Locate the cell with the specified text and output its [x, y] center coordinate. 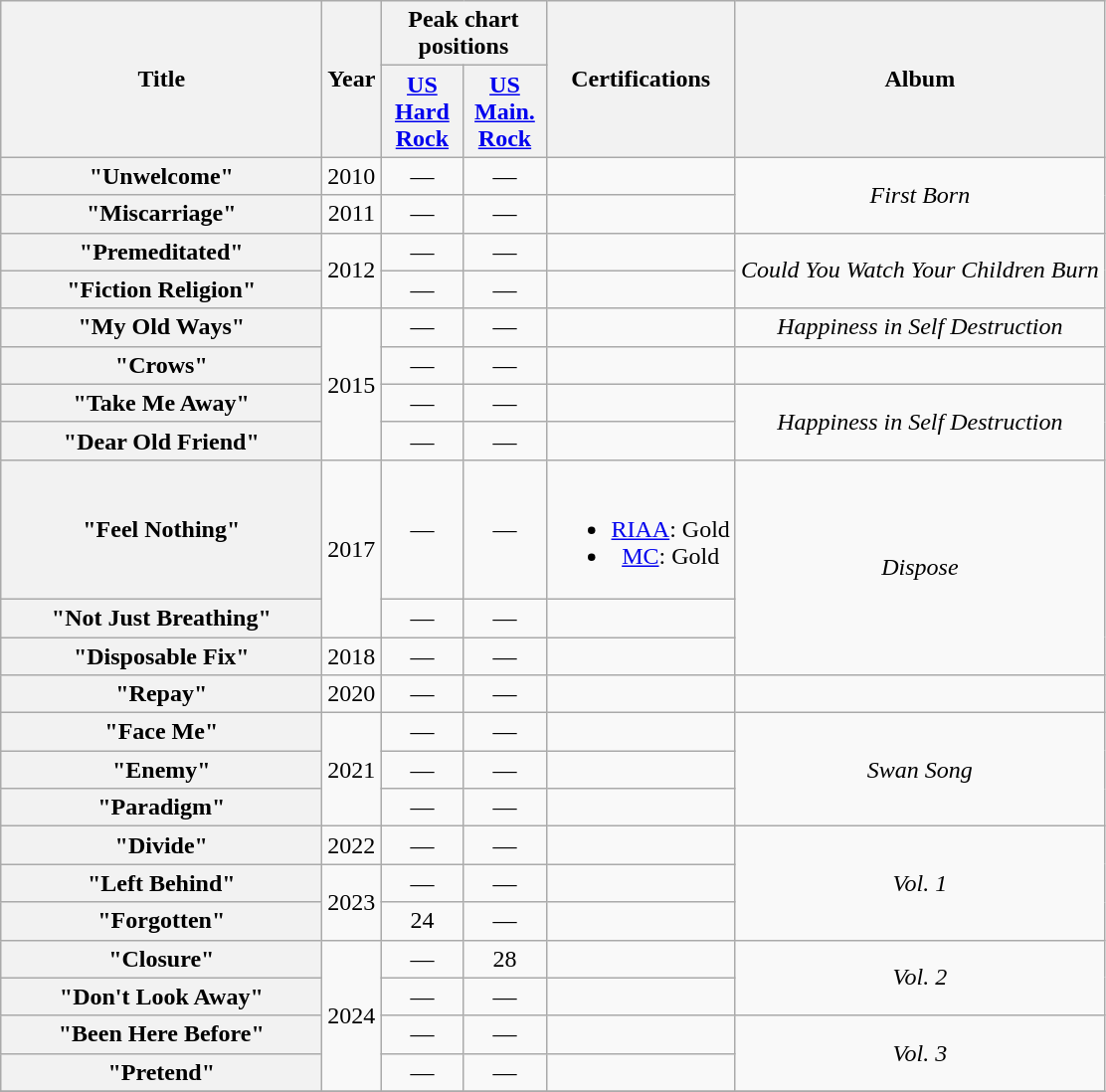
First Born [919, 195]
"Dear Old Friend" [161, 441]
USMain.Rock [505, 111]
Swan Song [919, 770]
2021 [352, 770]
"Repay" [161, 694]
Certifications [641, 80]
"Crows" [161, 365]
Vol. 2 [919, 978]
"Feel Nothing" [161, 529]
"Not Just Breathing" [161, 618]
"Pretend" [161, 1072]
"Face Me" [161, 732]
"Left Behind" [161, 883]
"Disposable Fix" [161, 655]
RIAA: GoldMC: Gold [641, 529]
2010 [352, 176]
"My Old Ways" [161, 327]
"Forgotten" [161, 921]
2017 [352, 548]
"Enemy" [161, 770]
2012 [352, 271]
24 [422, 921]
Peak chart positions [463, 34]
"Fiction Religion" [161, 289]
2011 [352, 214]
Title [161, 80]
"Premeditated" [161, 252]
Dispose [919, 567]
2024 [352, 1015]
2022 [352, 845]
"Don't Look Away" [161, 997]
Year [352, 80]
"Divide" [161, 845]
Vol. 3 [919, 1053]
Album [919, 80]
2023 [352, 902]
"Paradigm" [161, 808]
"Take Me Away" [161, 403]
USHardRock [422, 111]
"Unwelcome" [161, 176]
"Miscarriage" [161, 214]
2015 [352, 384]
"Closure" [161, 959]
"Been Here Before" [161, 1034]
2020 [352, 694]
28 [505, 959]
Vol. 1 [919, 883]
Could You Watch Your Children Burn [919, 271]
2018 [352, 655]
